Scan for the cell matching the given text and deliver its [X, Y] coordinate at center. 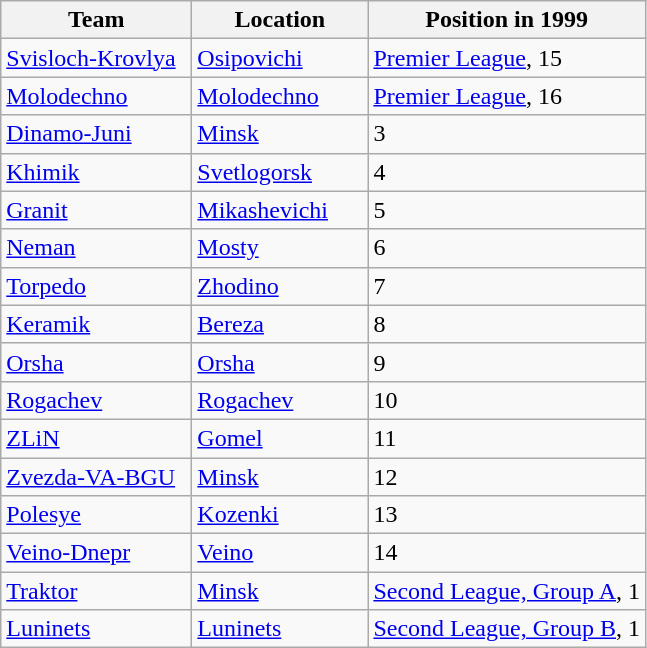
6 [507, 248]
Premier League, 15 [507, 58]
Neman [96, 248]
Mikashevichi [280, 210]
8 [507, 324]
13 [507, 515]
3 [507, 134]
Polesye [96, 515]
ZLiN [96, 438]
Osipovichi [280, 58]
7 [507, 286]
Kozenki [280, 515]
Traktor [96, 591]
Team [96, 20]
Position in 1999 [507, 20]
Dinamo-Juni [96, 134]
4 [507, 172]
Bereza [280, 324]
10 [507, 400]
Zhodino [280, 286]
Khimik [96, 172]
12 [507, 477]
Zvezda-VA-BGU [96, 477]
9 [507, 362]
14 [507, 553]
Location [280, 20]
Mosty [280, 248]
Svisloch-Krovlya [96, 58]
Second League, Group B, 1 [507, 629]
Torpedo [96, 286]
Gomel [280, 438]
11 [507, 438]
Granit [96, 210]
Veino-Dnepr [96, 553]
Keramik [96, 324]
Premier League, 16 [507, 96]
Second League, Group A, 1 [507, 591]
Svetlogorsk [280, 172]
Veino [280, 553]
5 [507, 210]
